Determine the [X, Y] coordinate at the center of the cell enclosing the given text.  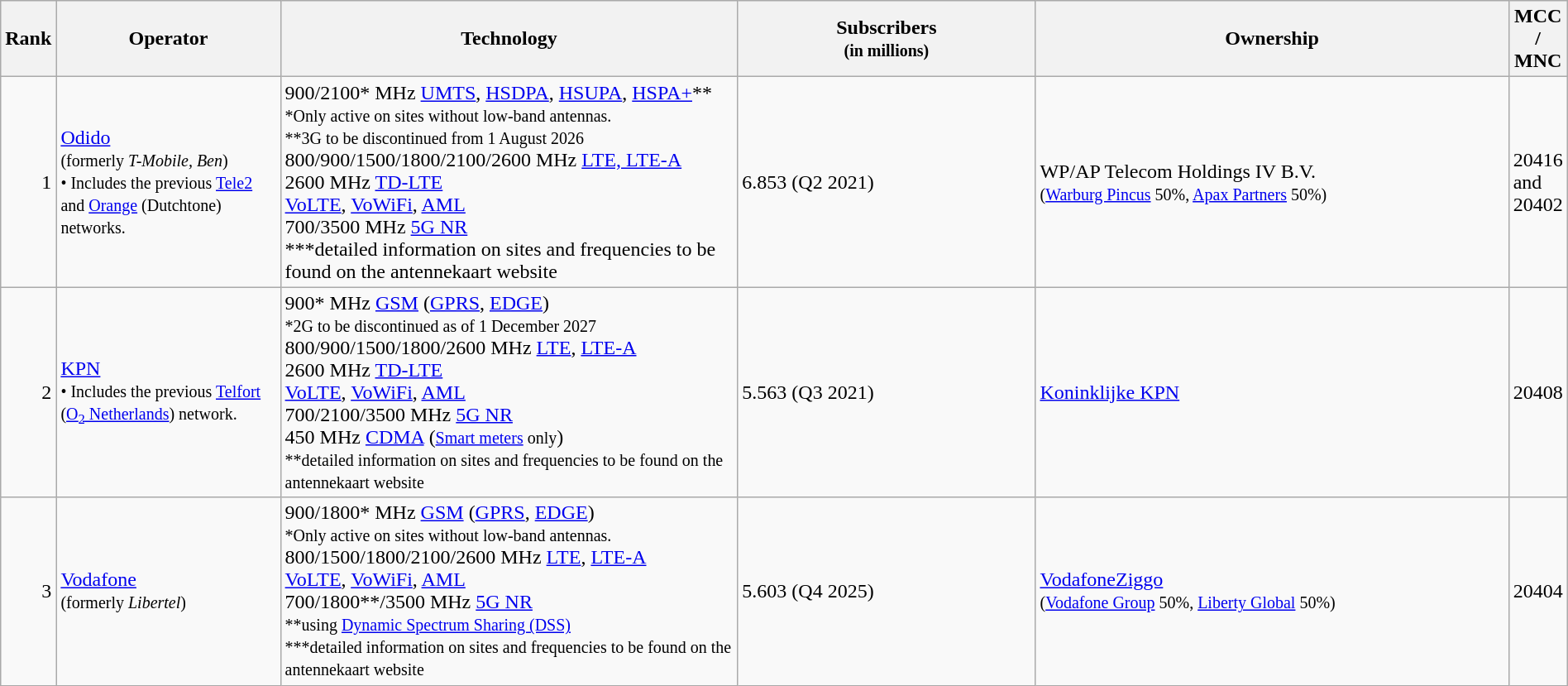
Vodafone (formerly Libertel) [169, 591]
20404 [1538, 591]
1 [28, 182]
2 [28, 392]
Subscribers(in millions) [887, 39]
Technology [509, 39]
6.853 (Q2 2021) [887, 182]
MCC / MNC [1538, 39]
Operator [169, 39]
VodafoneZiggo(Vodafone Group 50%, Liberty Global 50%) [1272, 591]
Odido (formerly T-Mobile, Ben)• Includes the previous Tele2 and Orange (Dutchtone) networks. [169, 182]
Koninklijke KPN [1272, 392]
Rank [28, 39]
20416 and 20402 [1538, 182]
20408 [1538, 392]
3 [28, 591]
WP/AP Telecom Holdings IV B.V. (Warburg Pincus 50%, Apax Partners 50%) [1272, 182]
KPN • Includes the previous Telfort (O2 Netherlands) network. [169, 392]
5.563 (Q3 2021) [887, 392]
5.603 (Q4 2025) [887, 591]
Ownership [1272, 39]
